Find where the given text appears and provide that cell's center as (x, y) coordinate. 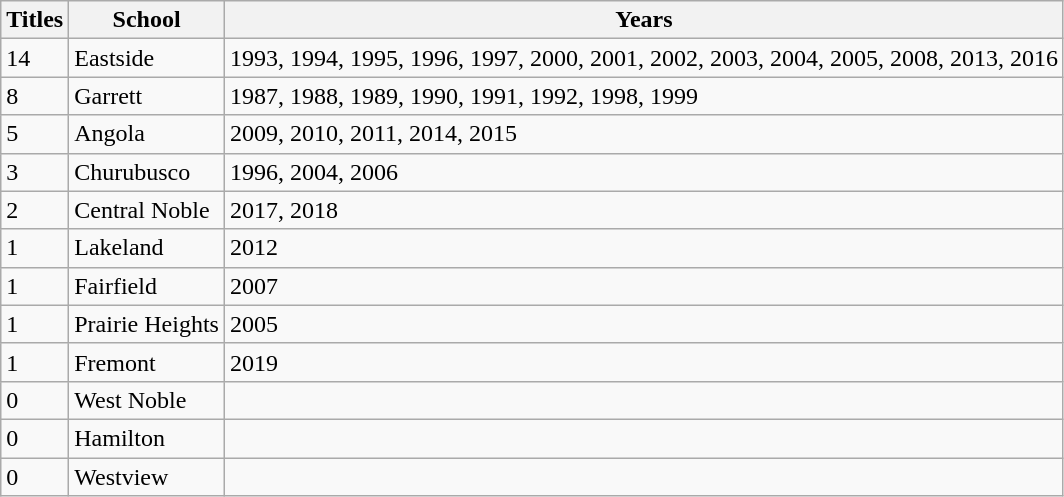
1996, 2004, 2006 (644, 172)
Hamilton (147, 438)
Fairfield (147, 286)
Garrett (147, 96)
School (147, 20)
2005 (644, 324)
West Noble (147, 400)
2012 (644, 248)
1987, 1988, 1989, 1990, 1991, 1992, 1998, 1999 (644, 96)
2019 (644, 362)
2 (35, 210)
Central Noble (147, 210)
Eastside (147, 58)
Churubusco (147, 172)
8 (35, 96)
Fremont (147, 362)
2007 (644, 286)
Years (644, 20)
Lakeland (147, 248)
Prairie Heights (147, 324)
2017, 2018 (644, 210)
Angola (147, 134)
Titles (35, 20)
3 (35, 172)
5 (35, 134)
2009, 2010, 2011, 2014, 2015 (644, 134)
1993, 1994, 1995, 1996, 1997, 2000, 2001, 2002, 2003, 2004, 2005, 2008, 2013, 2016 (644, 58)
Westview (147, 477)
14 (35, 58)
